Locate the cell with the specified text and output its [X, Y] center coordinate. 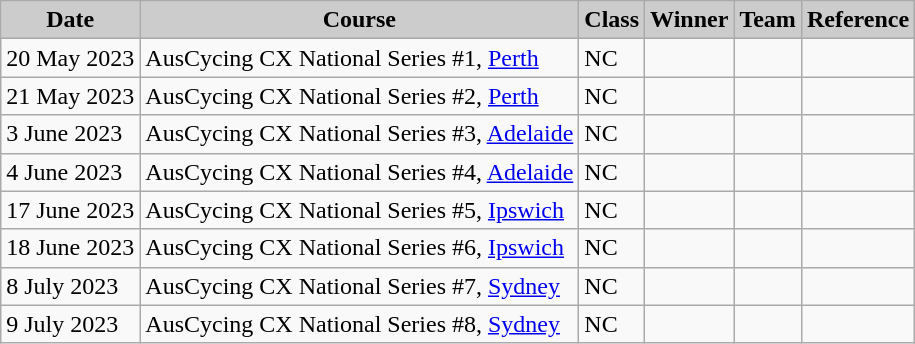
Winner [690, 20]
9 July 2023 [70, 324]
3 June 2023 [70, 134]
Date [70, 20]
AusCycing CX National Series #1, Perth [360, 58]
AusCycing CX National Series #7, Sydney [360, 286]
20 May 2023 [70, 58]
4 June 2023 [70, 172]
Class [612, 20]
AusCycing CX National Series #6, Ipswich [360, 248]
Course [360, 20]
18 June 2023 [70, 248]
AusCycing CX National Series #8, Sydney [360, 324]
AusCycing CX National Series #5, Ipswich [360, 210]
21 May 2023 [70, 96]
17 June 2023 [70, 210]
AusCycing CX National Series #2, Perth [360, 96]
Reference [858, 20]
AusCycing CX National Series #4, Adelaide [360, 172]
Team [768, 20]
AusCycing CX National Series #3, Adelaide [360, 134]
8 July 2023 [70, 286]
